Return [X, Y] of the center of cell containing provided text 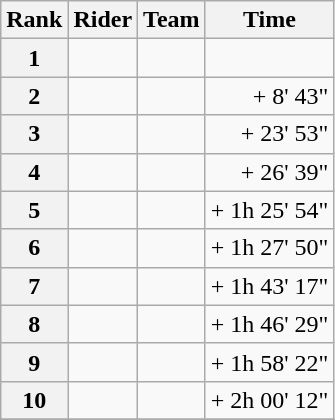
+ 1h 58' 22" [270, 362]
9 [34, 362]
6 [34, 248]
+ 1h 25' 54" [270, 210]
3 [34, 134]
Rank [34, 20]
+ 23' 53" [270, 134]
+ 1h 27' 50" [270, 248]
5 [34, 210]
1 [34, 58]
+ 1h 46' 29" [270, 324]
7 [34, 286]
+ 1h 43' 17" [270, 286]
+ 26' 39" [270, 172]
Time [270, 20]
4 [34, 172]
Rider [103, 20]
10 [34, 400]
2 [34, 96]
+ 2h 00' 12" [270, 400]
Team [172, 20]
+ 8' 43" [270, 96]
8 [34, 324]
